Provide the (x, y) coordinate of the cell's center where the given text is located.  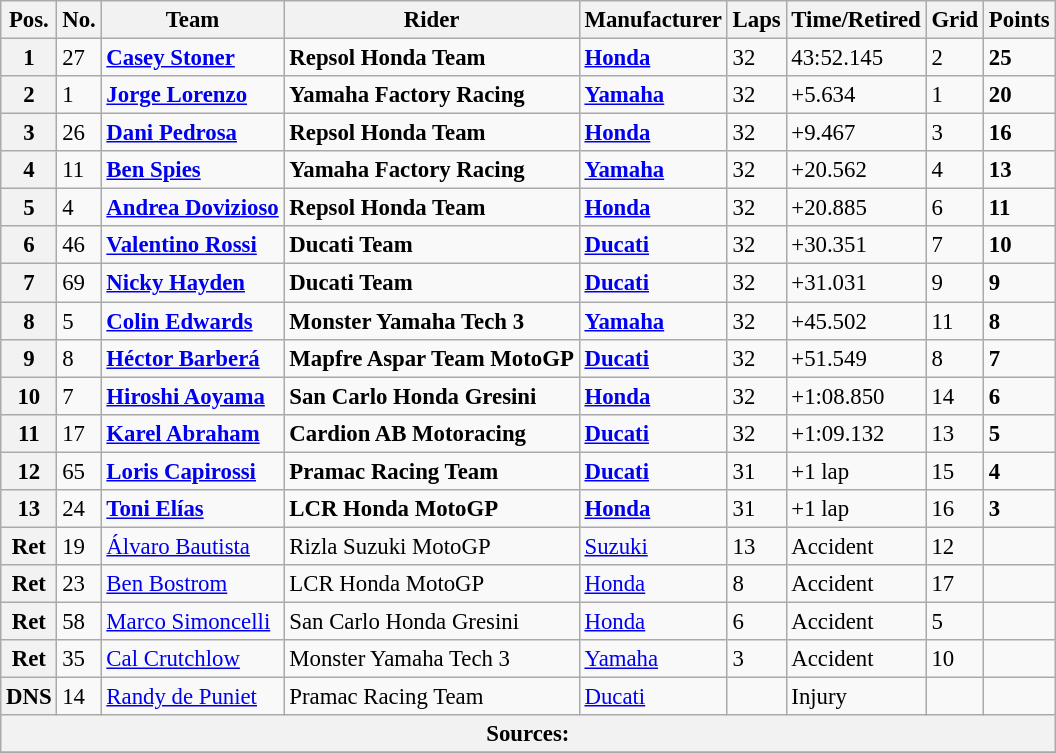
Injury (856, 697)
+45.502 (856, 321)
19 (79, 546)
23 (79, 584)
Karel Abraham (192, 433)
Grid (954, 20)
Toni Elías (192, 509)
Sources: (528, 734)
Pos. (29, 20)
Loris Capirossi (192, 471)
Ben Bostrom (192, 584)
69 (79, 283)
Héctor Barberá (192, 358)
15 (954, 471)
+51.549 (856, 358)
Valentino Rossi (192, 245)
27 (79, 58)
Marco Simoncelli (192, 621)
Casey Stoner (192, 58)
+5.634 (856, 95)
Nicky Hayden (192, 283)
Suzuki (653, 546)
+1:09.132 (856, 433)
Randy de Puniet (192, 697)
43:52.145 (856, 58)
Andrea Dovizioso (192, 208)
24 (79, 509)
Cal Crutchlow (192, 659)
Time/Retired (856, 20)
Rizla Suzuki MotoGP (432, 546)
58 (79, 621)
Mapfre Aspar Team MotoGP (432, 358)
Laps (756, 20)
Ben Spies (192, 170)
35 (79, 659)
Dani Pedrosa (192, 133)
26 (79, 133)
Colin Edwards (192, 321)
+31.031 (856, 283)
+20.562 (856, 170)
20 (1020, 95)
+30.351 (856, 245)
46 (79, 245)
+1:08.850 (856, 396)
65 (79, 471)
No. (79, 20)
Hiroshi Aoyama (192, 396)
Álvaro Bautista (192, 546)
DNS (29, 697)
Cardion AB Motoracing (432, 433)
Points (1020, 20)
Team (192, 20)
Rider (432, 20)
25 (1020, 58)
+20.885 (856, 208)
Manufacturer (653, 20)
Jorge Lorenzo (192, 95)
+9.467 (856, 133)
